Determine the (X, Y) coordinate at the center of the cell enclosing the given text.  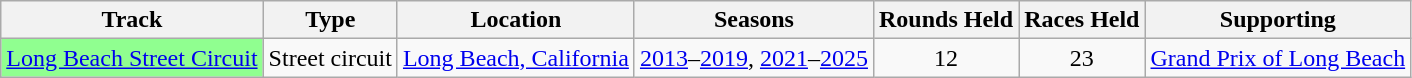
Type (330, 20)
Location (516, 20)
Grand Prix of Long Beach (1278, 58)
Supporting (1278, 20)
Track (132, 20)
12 (946, 58)
23 (1082, 58)
Long Beach, California (516, 58)
Seasons (754, 20)
Rounds Held (946, 20)
Long Beach Street Circuit (132, 58)
Street circuit (330, 58)
Races Held (1082, 20)
2013–2019, 2021–2025 (754, 58)
